From the cell containing the given text, extract its center point as [x, y] coordinate. 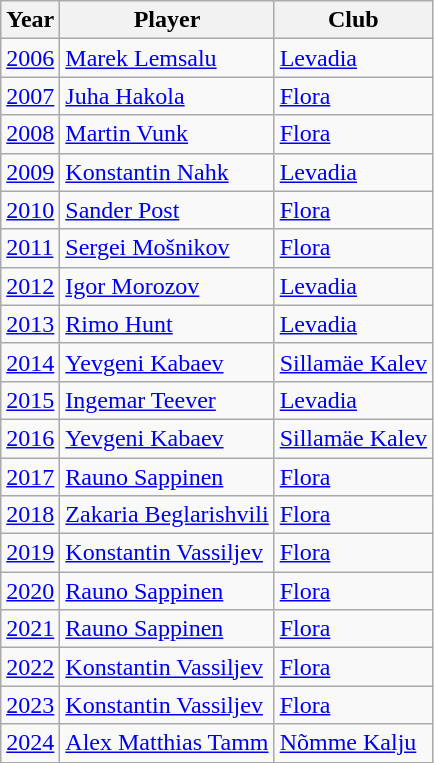
2008 [30, 134]
2014 [30, 362]
2018 [30, 515]
2022 [30, 667]
Martin Vunk [167, 134]
2013 [30, 324]
2016 [30, 438]
Sander Post [167, 210]
2017 [30, 477]
Ingemar Teever [167, 400]
2019 [30, 553]
Igor Morozov [167, 286]
2011 [30, 248]
Club [353, 20]
Alex Matthias Tamm [167, 743]
2015 [30, 400]
2024 [30, 743]
Year [30, 20]
Zakaria Beglarishvili [167, 515]
2007 [30, 96]
2021 [30, 629]
2020 [30, 591]
2012 [30, 286]
Rimo Hunt [167, 324]
Juha Hakola [167, 96]
Marek Lemsalu [167, 58]
2009 [30, 172]
2006 [30, 58]
Konstantin Nahk [167, 172]
2010 [30, 210]
Sergei Mošnikov [167, 248]
Player [167, 20]
Nõmme Kalju [353, 743]
2023 [30, 705]
